Capture the cell that displays the provided text and extract its (x, y) central coordinate. 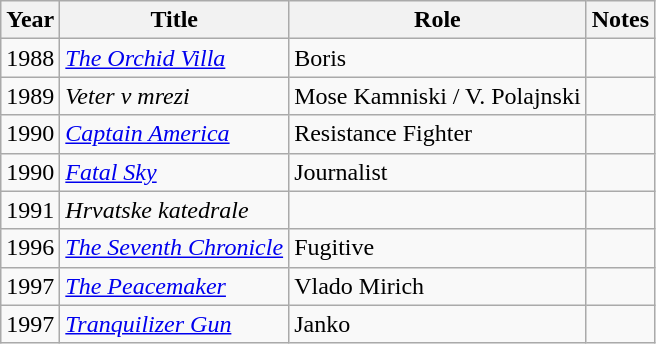
Vlado Mirich (438, 286)
Notes (620, 20)
1989 (30, 96)
Fugitive (438, 248)
Role (438, 20)
1991 (30, 210)
Year (30, 20)
1988 (30, 58)
Fatal Sky (174, 172)
Journalist (438, 172)
The Peacemaker (174, 286)
Boris (438, 58)
Mose Kamniski / V. Polajnski (438, 96)
Title (174, 20)
Resistance Fighter (438, 134)
Hrvatske katedrale (174, 210)
The Seventh Chronicle (174, 248)
1996 (30, 248)
Janko (438, 324)
The Orchid Villa (174, 58)
Tranquilizer Gun (174, 324)
Veter v mrezi (174, 96)
Captain America (174, 134)
